Provide the (X, Y) coordinate of the cell's center where the given text is located.  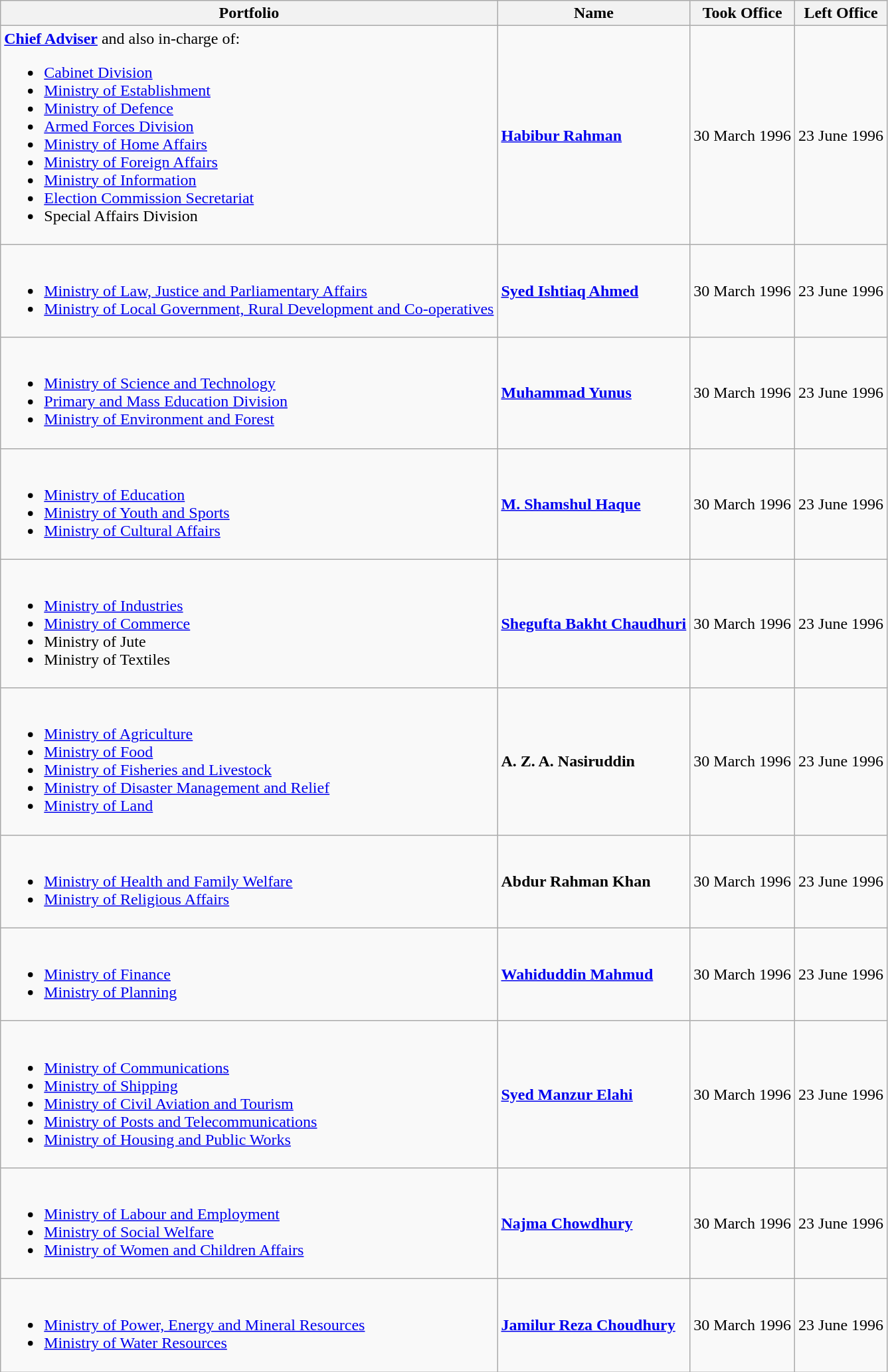
Syed Ishtiaq Ahmed (594, 291)
Ministry of IndustriesMinistry of CommerceMinistry of JuteMinistry of Textiles (249, 624)
Wahiduddin Mahmud (594, 974)
Ministry of FinanceMinistry of Planning (249, 974)
Took Office (743, 13)
M. Shamshul Haque (594, 503)
Najma Chowdhury (594, 1223)
Name (594, 13)
Left Office (841, 13)
Jamilur Reza Choudhury (594, 1325)
Ministry of AgricultureMinistry of FoodMinistry of Fisheries and LivestockMinistry of Disaster Management and ReliefMinistry of Land (249, 761)
Ministry of Power, Energy and Mineral ResourcesMinistry of Water Resources (249, 1325)
Habibur Rahman (594, 135)
Abdur Rahman Khan (594, 881)
Muhammad Yunus (594, 393)
A. Z. A. Nasiruddin (594, 761)
Shegufta Bakht Chaudhuri (594, 624)
Portfolio (249, 13)
Ministry of Labour and EmploymentMinistry of Social WelfareMinistry of Women and Children Affairs (249, 1223)
Ministry of Law, Justice and Parliamentary AffairsMinistry of Local Government, Rural Development and Co-operatives (249, 291)
Ministry of Science and TechnologyPrimary and Mass Education DivisionMinistry of Environment and Forest (249, 393)
Ministry of EducationMinistry of Youth and SportsMinistry of Cultural Affairs (249, 503)
Syed Manzur Elahi (594, 1094)
Ministry of Health and Family WelfareMinistry of Religious Affairs (249, 881)
